For the text-containing cell, return its midpoint in (X, Y) coordinate format. 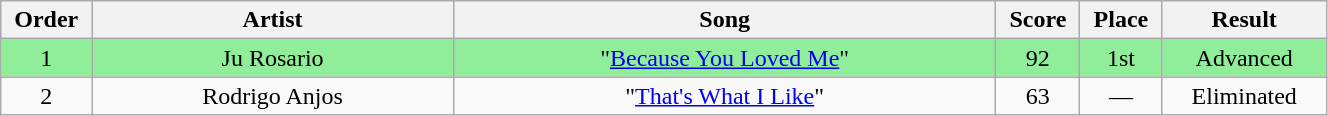
Ju Rosario (273, 58)
1st (1121, 58)
Result (1244, 20)
Artist (273, 20)
"Because You Loved Me" (724, 58)
92 (1038, 58)
Score (1038, 20)
2 (46, 96)
Order (46, 20)
Place (1121, 20)
63 (1038, 96)
Rodrigo Anjos (273, 96)
"That's What I Like" (724, 96)
Eliminated (1244, 96)
Advanced (1244, 58)
Song (724, 20)
— (1121, 96)
1 (46, 58)
